Return [x, y] of the center of cell containing provided text 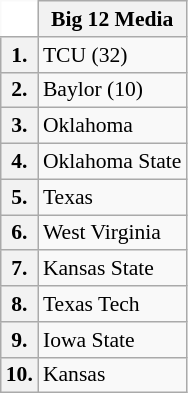
Big 12 Media [112, 19]
Baylor (10) [112, 90]
Oklahoma State [112, 162]
Oklahoma [112, 126]
TCU (32) [112, 55]
6. [20, 233]
10. [20, 375]
4. [20, 162]
5. [20, 197]
West Virginia [112, 233]
7. [20, 269]
1. [20, 55]
3. [20, 126]
Kansas State [112, 269]
2. [20, 90]
8. [20, 304]
Texas Tech [112, 304]
Iowa State [112, 340]
Kansas [112, 375]
Texas [112, 197]
9. [20, 340]
